From the cell containing the given text, extract its center point as [x, y] coordinate. 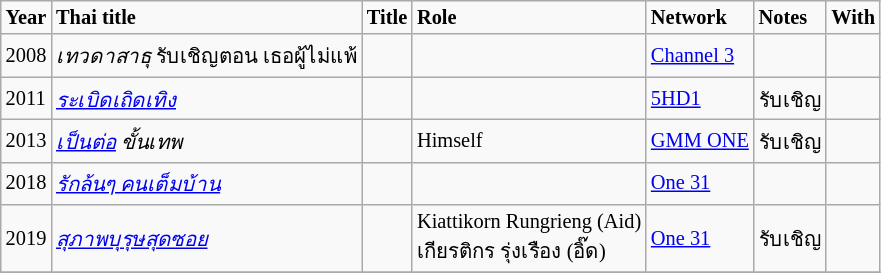
Notes [790, 17]
รักล้นๆ คนเต็มบ้าน [206, 184]
2018 [26, 184]
Himself [529, 140]
ระเบิดเถิดเทิง [206, 98]
2011 [26, 98]
เป็นต่อ ขั้นเทพ [206, 140]
Thai title [206, 17]
Channel 3 [700, 56]
Title [387, 17]
2019 [26, 238]
5HD1 [700, 98]
เทวดาสาธุ รับเชิญตอน เธอผู้ไม่แพ้ [206, 56]
Kiattikorn Rungrieng (Aid) เกียรติกร รุ่งเรือง (อิ๊ด) [529, 238]
Role [529, 17]
With [852, 17]
Year [26, 17]
2013 [26, 140]
2008 [26, 56]
GMM ONE [700, 140]
Network [700, 17]
สุภาพบุรุษสุดซอย [206, 238]
